Find where the given text appears and provide that cell's center as (x, y) coordinate. 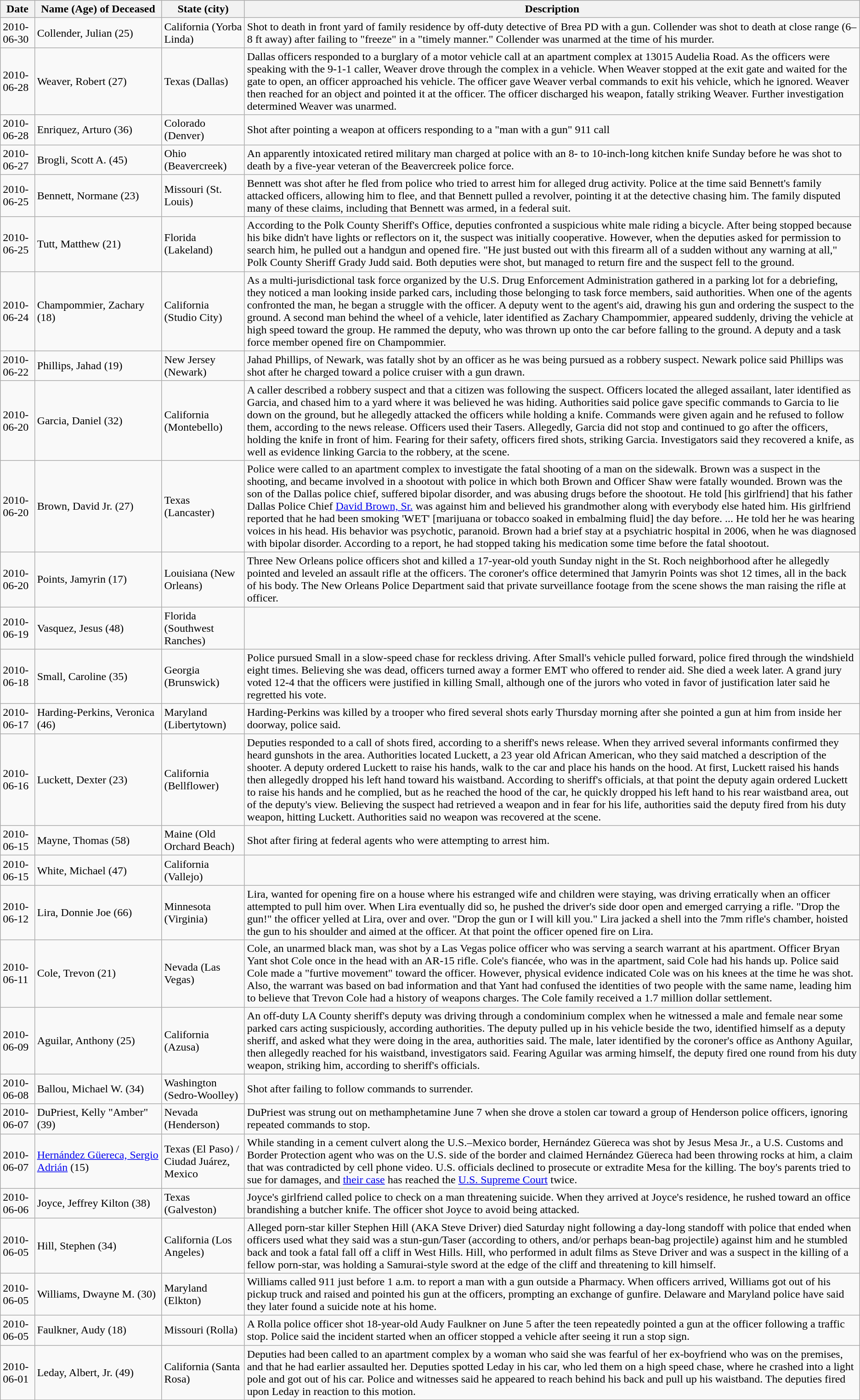
California (Los Angeles) (203, 1245)
Date (17, 9)
2010-06-08 (17, 1089)
2010-06-06 (17, 1203)
2010-06-24 (17, 311)
DuPriest, Kelly "Amber" (39) (98, 1119)
White, Michael (47) (98, 871)
California (Azusa) (203, 1040)
Shot after firing at federal agents who were attempting to arrest him. (552, 840)
California (Montebello) (203, 421)
Enriquez, Arturo (36) (98, 129)
Brogli, Scott A. (45) (98, 160)
Name (Age) of Deceased (98, 9)
Bennett, Normane (23) (98, 196)
Tutt, Matthew (21) (98, 244)
Mayne, Thomas (58) (98, 840)
California (Bellflower) (203, 780)
Texas (Dallas) (203, 81)
Lira, Donnie Joe (66) (98, 913)
Shot after failing to follow commands to surrender. (552, 1089)
2010-06-22 (17, 365)
Maryland (Elkton) (203, 1294)
2010-06-11 (17, 973)
Vasquez, Jesus (48) (98, 628)
2010-06-17 (17, 719)
2010-06-01 (17, 1373)
Missouri (St. Louis) (203, 196)
Weaver, Robert (27) (98, 81)
Colorado (Denver) (203, 129)
State (city) (203, 9)
Points, Jamyrin (17) (98, 579)
New Jersey (Newark) (203, 365)
Ohio (Beavercreek) (203, 160)
Hill, Stephen (34) (98, 1245)
2010-06-30 (17, 33)
Minnesota (Virginia) (203, 913)
2010-06-16 (17, 780)
Aguilar, Anthony (25) (98, 1040)
Luckett, Dexter (23) (98, 780)
2010-06-19 (17, 628)
California (Studio City) (203, 311)
Texas (El Paso) / Ciudad Juárez, Mexico (203, 1161)
Maryland (Libertytown) (203, 719)
2010-06-27 (17, 160)
2010-06-12 (17, 913)
Texas (Lancaster) (203, 506)
Nevada (Las Vegas) (203, 973)
Collender, Julian (25) (98, 33)
Brown, David Jr. (27) (98, 506)
Louisiana (New Orleans) (203, 579)
Harding-Perkins, Veronica (46) (98, 719)
Leday, Albert, Jr. (49) (98, 1373)
Williams, Dwayne M. (30) (98, 1294)
Joyce, Jeffrey Kilton (38) (98, 1203)
Shot after pointing a weapon at officers responding to a "man with a gun" 911 call (552, 129)
Champommier, Zachary (18) (98, 311)
Cole, Trevon (21) (98, 973)
Ballou, Michael W. (34) (98, 1089)
Washington (Sedro-Woolley) (203, 1089)
Texas (Galveston) (203, 1203)
Missouri (Rolla) (203, 1330)
Florida (Lakeland) (203, 244)
Garcia, Daniel (32) (98, 421)
2010-06-09 (17, 1040)
2010-06-18 (17, 677)
Phillips, Jahad (19) (98, 365)
California (Santa Rosa) (203, 1373)
Hernández Güereca, Sergio Adrián (15) (98, 1161)
California (Vallejo) (203, 871)
Georgia (Brunswick) (203, 677)
Faulkner, Audy (18) (98, 1330)
Florida (Southwest Ranches) (203, 628)
California (Yorba Linda) (203, 33)
Description (552, 9)
Nevada (Henderson) (203, 1119)
Small, Caroline (35) (98, 677)
Maine (Old Orchard Beach) (203, 840)
